Capture the cell that displays the provided text and extract its (X, Y) central coordinate. 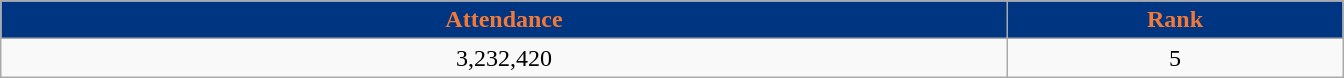
5 (1175, 58)
Rank (1175, 20)
3,232,420 (504, 58)
Attendance (504, 20)
